Search for the cell housing the specified text and yield its [X, Y] center coordinate. 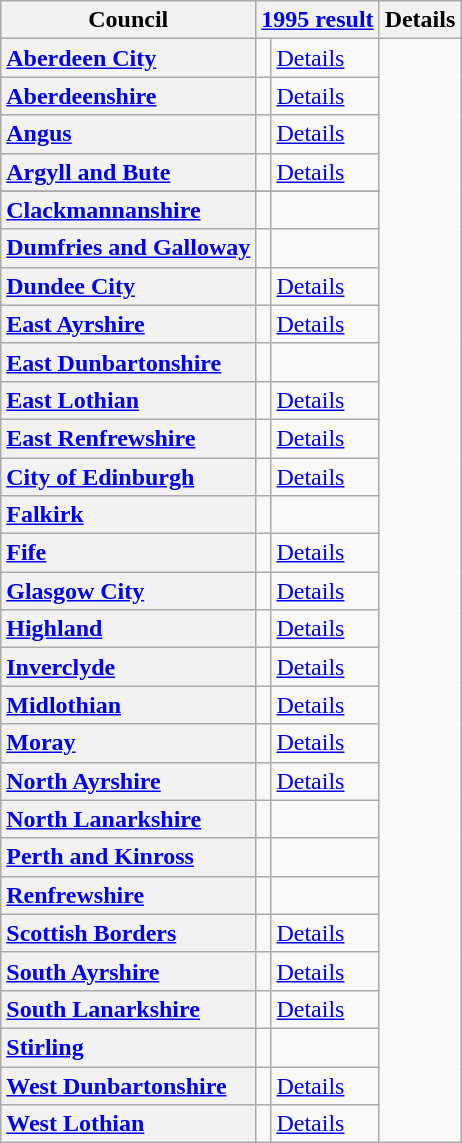
Council [128, 20]
City of Edinburgh [128, 477]
East Ayrshire [128, 324]
Inverclyde [128, 667]
Aberdeenshire [128, 96]
South Lanarkshire [128, 1009]
Renfrewshire [128, 895]
South Ayrshire [128, 971]
Highland [128, 629]
East Lothian [128, 400]
Stirling [128, 1047]
Falkirk [128, 515]
West Dunbartonshire [128, 1085]
North Lanarkshire [128, 819]
Moray [128, 743]
North Ayrshire [128, 781]
Argyll and Bute [128, 172]
East Dunbartonshire [128, 362]
Dumfries and Galloway [128, 248]
Perth and Kinross [128, 857]
East Renfrewshire [128, 438]
Midlothian [128, 705]
West Lothian [128, 1124]
Angus [128, 134]
Fife [128, 553]
1995 result [318, 20]
Clackmannanshire [128, 210]
Aberdeen City [128, 58]
Scottish Borders [128, 933]
Dundee City [128, 286]
Glasgow City [128, 591]
